Output the [X, Y] coordinate of the center of the cell containing the given text.  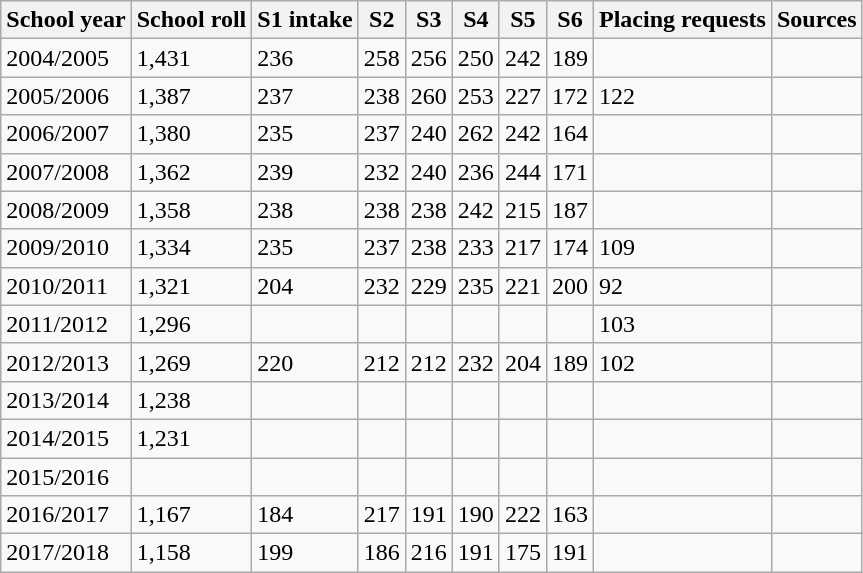
253 [476, 96]
2004/2005 [66, 58]
1,238 [192, 400]
1,358 [192, 210]
1,362 [192, 172]
2009/2010 [66, 248]
1,269 [192, 362]
2017/2018 [66, 553]
174 [570, 248]
2006/2007 [66, 134]
260 [428, 96]
S4 [476, 20]
School roll [192, 20]
109 [683, 248]
1,431 [192, 58]
222 [522, 515]
250 [476, 58]
S1 intake [305, 20]
229 [428, 286]
215 [522, 210]
122 [683, 96]
175 [522, 553]
190 [476, 515]
2005/2006 [66, 96]
School year [66, 20]
216 [428, 553]
2007/2008 [66, 172]
187 [570, 210]
172 [570, 96]
2016/2017 [66, 515]
186 [382, 553]
262 [476, 134]
2011/2012 [66, 324]
258 [382, 58]
92 [683, 286]
163 [570, 515]
171 [570, 172]
S5 [522, 20]
239 [305, 172]
S6 [570, 20]
Placing requests [683, 20]
1,167 [192, 515]
S3 [428, 20]
233 [476, 248]
200 [570, 286]
2008/2009 [66, 210]
256 [428, 58]
1,321 [192, 286]
2015/2016 [66, 477]
184 [305, 515]
2014/2015 [66, 438]
1,334 [192, 248]
199 [305, 553]
1,387 [192, 96]
221 [522, 286]
103 [683, 324]
1,296 [192, 324]
1,380 [192, 134]
244 [522, 172]
1,231 [192, 438]
227 [522, 96]
2010/2011 [66, 286]
164 [570, 134]
102 [683, 362]
220 [305, 362]
2013/2014 [66, 400]
2012/2013 [66, 362]
S2 [382, 20]
Sources [816, 20]
1,158 [192, 553]
